Extract the [X, Y] coordinate from the center of the cell holding the provided text.  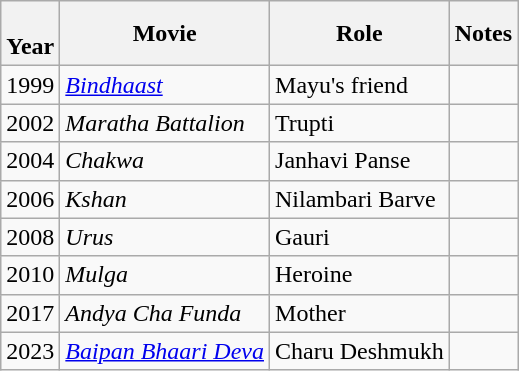
Baipan Bhaari Deva [165, 351]
Janhavi Panse [360, 161]
2006 [30, 199]
2004 [30, 161]
Heroine [360, 275]
Andya Cha Funda [165, 313]
Maratha Battalion [165, 123]
Movie [165, 34]
Charu Deshmukh [360, 351]
Year [30, 34]
Mulga [165, 275]
Trupti [360, 123]
2017 [30, 313]
2010 [30, 275]
Mother [360, 313]
Notes [483, 34]
Urus [165, 237]
2008 [30, 237]
2023 [30, 351]
Role [360, 34]
1999 [30, 85]
2002 [30, 123]
Nilambari Barve [360, 199]
Mayu's friend [360, 85]
Kshan [165, 199]
Bindhaast [165, 85]
Chakwa [165, 161]
Gauri [360, 237]
